Locate the cell with the specified text and output its [x, y] center coordinate. 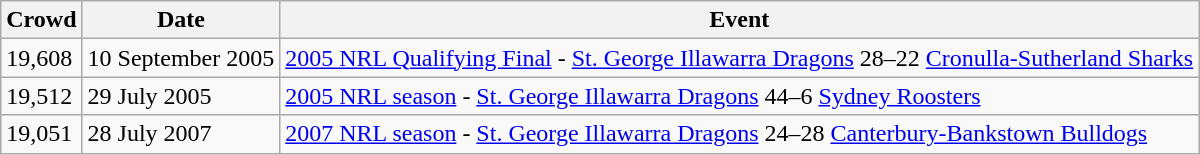
28 July 2007 [181, 134]
19,608 [42, 58]
Date [181, 20]
Event [740, 20]
Crowd [42, 20]
19,051 [42, 134]
10 September 2005 [181, 58]
2007 NRL season - St. George Illawarra Dragons 24–28 Canterbury-Bankstown Bulldogs [740, 134]
29 July 2005 [181, 96]
2005 NRL season - St. George Illawarra Dragons 44–6 Sydney Roosters [740, 96]
19,512 [42, 96]
2005 NRL Qualifying Final - St. George Illawarra Dragons 28–22 Cronulla-Sutherland Sharks [740, 58]
